Detect which cell encompasses the target text, then output its (X, Y) center coordinate. 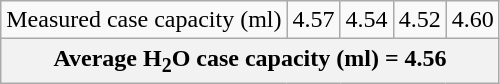
Average H2O case capacity (ml) = 4.56 (250, 61)
4.57 (314, 20)
4.52 (420, 20)
4.60 (472, 20)
Measured case capacity (ml) (144, 20)
4.54 (366, 20)
